Locate the cell with the specified text and output its (X, Y) center coordinate. 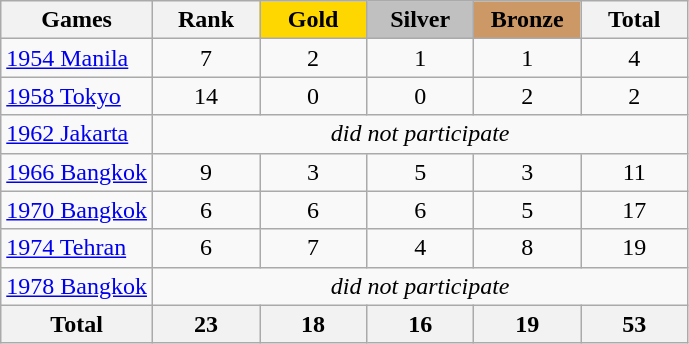
23 (206, 324)
1962 Jakarta (77, 134)
1954 Manila (77, 58)
Bronze (528, 20)
17 (634, 210)
9 (206, 172)
Rank (206, 20)
1974 Tehran (77, 248)
14 (206, 96)
16 (420, 324)
1970 Bangkok (77, 210)
11 (634, 172)
53 (634, 324)
1958 Tokyo (77, 96)
Silver (420, 20)
Gold (314, 20)
8 (528, 248)
18 (314, 324)
Games (77, 20)
1966 Bangkok (77, 172)
1978 Bangkok (77, 286)
